From the cell containing the given text, extract its center point as (X, Y) coordinate. 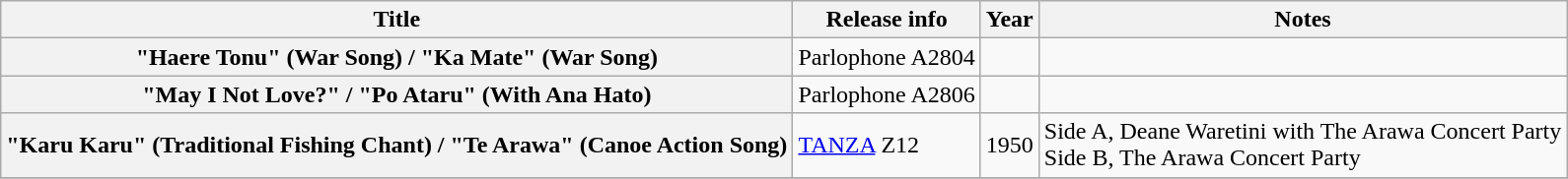
"May I Not Love?" / "Po Ataru" (With Ana Hato) (396, 94)
"Karu Karu" (Traditional Fishing Chant) / "Te Arawa" (Canoe Action Song) (396, 146)
1950 (1010, 146)
Notes (1302, 20)
Parlophone A2806 (887, 94)
Title (396, 20)
TANZA Z12 (887, 146)
Year (1010, 20)
"Haere Tonu" (War Song) / "Ka Mate" (War Song) (396, 57)
Side A, Deane Waretini with The Arawa Concert PartySide B, The Arawa Concert Party (1302, 146)
Parlophone A2804 (887, 57)
Release info (887, 20)
